Search for the cell housing the specified text and yield its (X, Y) center coordinate. 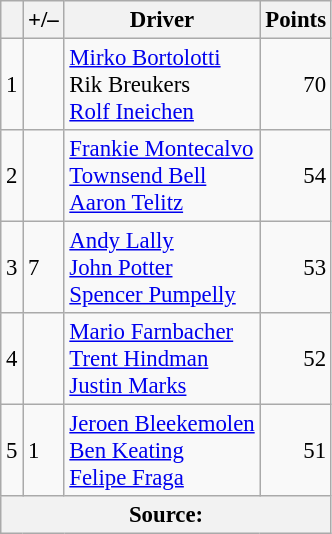
7 (44, 268)
Andy Lally John Potter Spencer Pumpelly (162, 268)
54 (296, 176)
53 (296, 268)
Driver (162, 20)
Frankie Montecalvo Townsend Bell Aaron Telitz (162, 176)
Mario Farnbacher Trent Hindman Justin Marks (162, 359)
70 (296, 85)
Mirko Bortolotti Rik Breukers Rolf Ineichen (162, 85)
5 (12, 451)
+/– (44, 20)
2 (12, 176)
Source: (166, 515)
Jeroen Bleekemolen Ben Keating Felipe Fraga (162, 451)
52 (296, 359)
51 (296, 451)
Points (296, 20)
4 (12, 359)
3 (12, 268)
